Find where the given text appears and provide that cell's center as [x, y] coordinate. 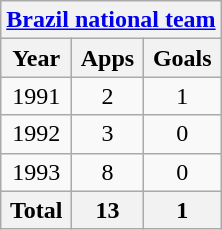
Brazil national team [111, 20]
Apps [108, 58]
Goals [182, 58]
13 [108, 210]
Year [36, 58]
2 [108, 96]
1991 [36, 96]
1992 [36, 134]
8 [108, 172]
Total [36, 210]
1993 [36, 172]
3 [108, 134]
